Locate the cell with the specified text and output its (x, y) center coordinate. 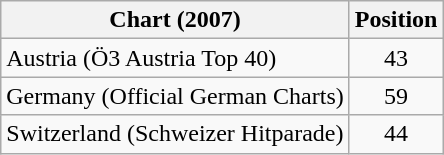
43 (396, 58)
44 (396, 134)
Chart (2007) (175, 20)
Position (396, 20)
Germany (Official German Charts) (175, 96)
Austria (Ö3 Austria Top 40) (175, 58)
Switzerland (Schweizer Hitparade) (175, 134)
59 (396, 96)
